Return (X, Y) of the center of cell containing provided text 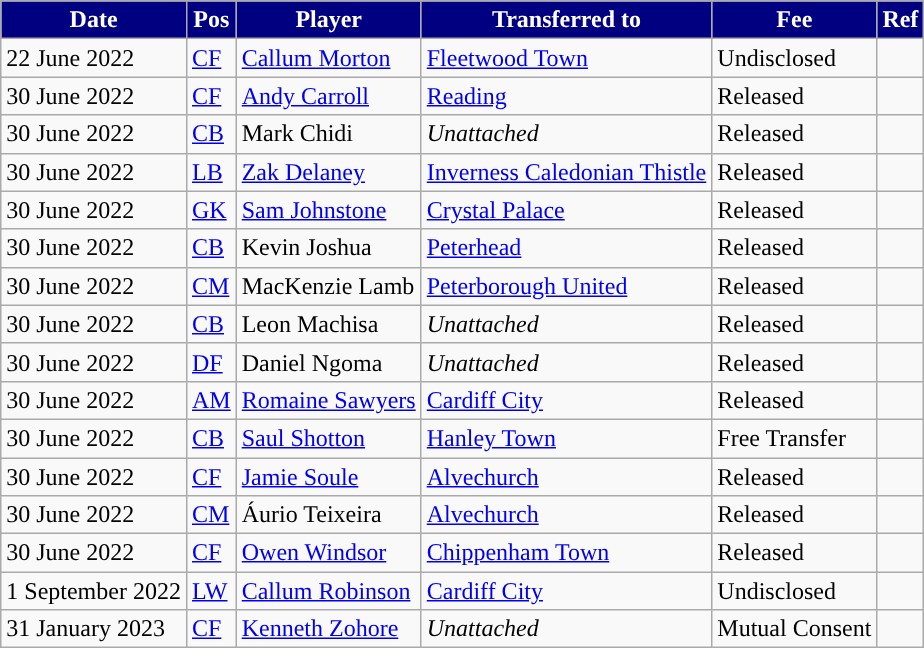
22 June 2022 (94, 58)
Fee (794, 20)
31 January 2023 (94, 629)
Peterborough United (566, 286)
Zak Delaney (328, 172)
Transferred to (566, 20)
Áurio Teixeira (328, 515)
Free Transfer (794, 438)
Ref (900, 20)
LB (211, 172)
Callum Morton (328, 58)
Crystal Palace (566, 210)
Daniel Ngoma (328, 362)
Hanley Town (566, 438)
MacKenzie Lamb (328, 286)
Kevin Joshua (328, 248)
Kenneth Zohore (328, 629)
Saul Shotton (328, 438)
AM (211, 400)
Player (328, 20)
Inverness Caledonian Thistle (566, 172)
Jamie Soule (328, 477)
Owen Windsor (328, 553)
GK (211, 210)
Leon Machisa (328, 324)
Callum Robinson (328, 591)
LW (211, 591)
1 September 2022 (94, 591)
Andy Carroll (328, 96)
DF (211, 362)
Peterhead (566, 248)
Romaine Sawyers (328, 400)
Sam Johnstone (328, 210)
Chippenham Town (566, 553)
Mutual Consent (794, 629)
Reading (566, 96)
Date (94, 20)
Pos (211, 20)
Mark Chidi (328, 134)
Fleetwood Town (566, 58)
